Extract the [x, y] coordinate from the center of the cell holding the provided text.  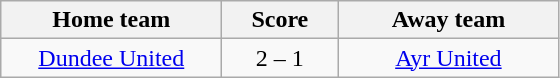
Dundee United [112, 58]
Away team [448, 20]
Home team [112, 20]
Score [280, 20]
Ayr United [448, 58]
2 – 1 [280, 58]
